For the text-containing cell, return its midpoint in (X, Y) coordinate format. 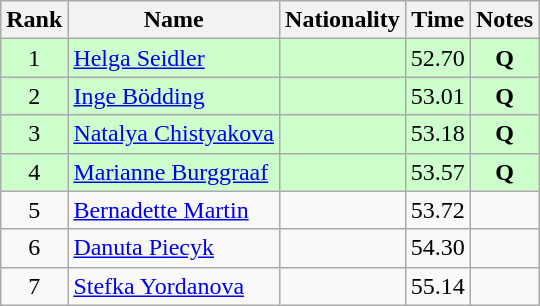
2 (34, 96)
Marianne Burggraaf (174, 172)
Notes (504, 20)
3 (34, 134)
53.57 (438, 172)
Rank (34, 20)
Bernadette Martin (174, 210)
Natalya Chistyakova (174, 134)
55.14 (438, 286)
Danuta Piecyk (174, 248)
6 (34, 248)
Helga Seidler (174, 58)
Inge Bödding (174, 96)
5 (34, 210)
1 (34, 58)
Name (174, 20)
52.70 (438, 58)
Nationality (343, 20)
7 (34, 286)
53.01 (438, 96)
Stefka Yordanova (174, 286)
53.18 (438, 134)
Time (438, 20)
53.72 (438, 210)
54.30 (438, 248)
4 (34, 172)
